Determine the [x, y] coordinate at the center of the cell enclosing the given text.  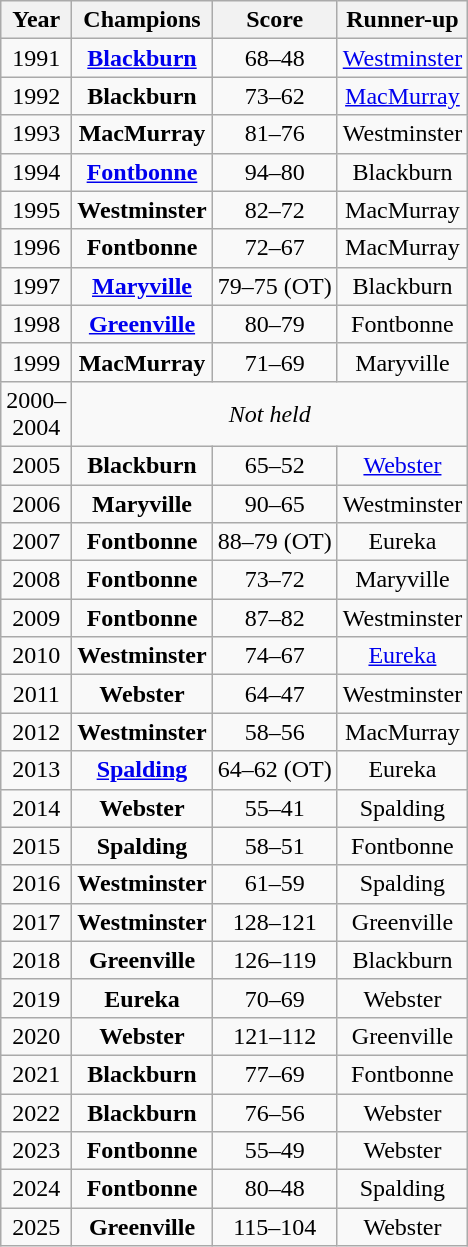
2011 [36, 694]
1999 [36, 362]
2022 [36, 1113]
2008 [36, 580]
2012 [36, 732]
88–79 (OT) [274, 542]
81–76 [274, 134]
1995 [36, 210]
2005 [36, 465]
2013 [36, 770]
2007 [36, 542]
Champions [142, 20]
76–56 [274, 1113]
2019 [36, 998]
2023 [36, 1151]
2025 [36, 1227]
2015 [36, 846]
58–51 [274, 846]
79–75 (OT) [274, 286]
73–72 [274, 580]
126–119 [274, 960]
115–104 [274, 1227]
2016 [36, 884]
74–67 [274, 656]
Not held [270, 414]
72–67 [274, 248]
94–80 [274, 172]
73–62 [274, 96]
64–62 (OT) [274, 770]
2014 [36, 808]
1997 [36, 286]
2020 [36, 1036]
82–72 [274, 210]
1994 [36, 172]
70–69 [274, 998]
55–41 [274, 808]
80–48 [274, 1189]
77–69 [274, 1074]
2009 [36, 618]
87–82 [274, 618]
121–112 [274, 1036]
Year [36, 20]
2017 [36, 922]
128–121 [274, 922]
64–47 [274, 694]
2006 [36, 503]
2018 [36, 960]
1991 [36, 58]
1992 [36, 96]
1996 [36, 248]
80–79 [274, 324]
2010 [36, 656]
68–48 [274, 58]
Score [274, 20]
61–59 [274, 884]
2021 [36, 1074]
55–49 [274, 1151]
58–56 [274, 732]
1998 [36, 324]
2000–2004 [36, 414]
65–52 [274, 465]
1993 [36, 134]
71–69 [274, 362]
2024 [36, 1189]
90–65 [274, 503]
Runner-up [402, 20]
